Find where the given text appears and provide that cell's center as (x, y) coordinate. 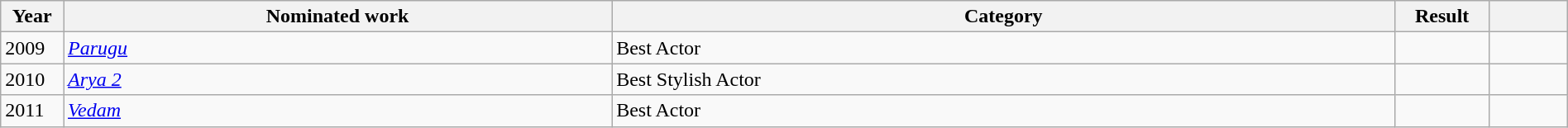
Parugu (337, 48)
2010 (32, 79)
Year (32, 17)
Arya 2 (337, 79)
Category (1004, 17)
2011 (32, 111)
Result (1442, 17)
Vedam (337, 111)
2009 (32, 48)
Best Stylish Actor (1004, 79)
Nominated work (337, 17)
